Extract the (x, y) coordinate from the center of the cell holding the provided text.  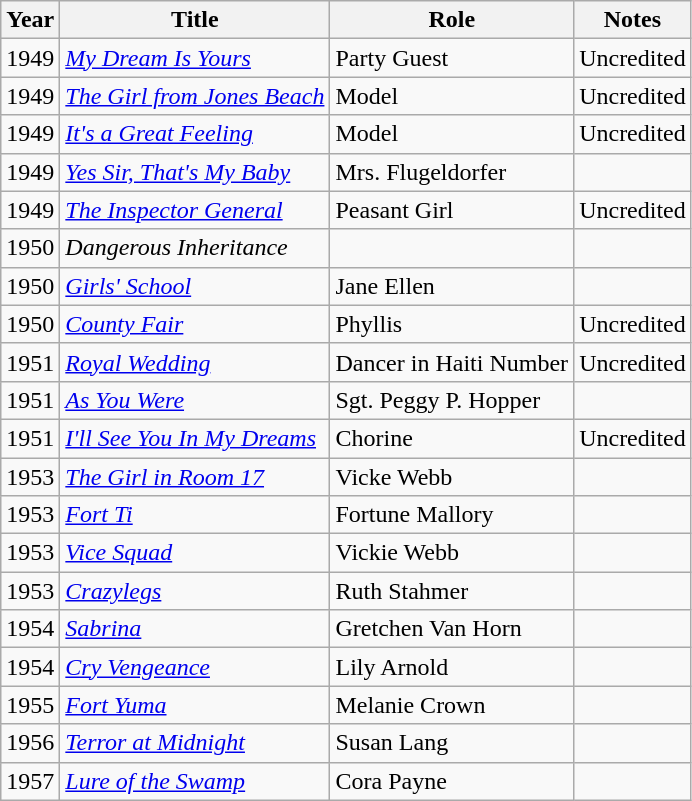
Ruth Stahmer (452, 591)
Sgt. Peggy P. Hopper (452, 400)
Gretchen Van Horn (452, 629)
Yes Sir, That's My Baby (195, 172)
Vice Squad (195, 553)
Terror at Midnight (195, 743)
Fort Yuma (195, 705)
Notes (633, 20)
The Girl from Jones Beach (195, 96)
Sabrina (195, 629)
Mrs. Flugeldorfer (452, 172)
County Fair (195, 324)
I'll See You In My Dreams (195, 438)
Royal Wedding (195, 362)
1957 (30, 781)
1955 (30, 705)
Jane Ellen (452, 286)
The Girl in Room 17 (195, 477)
Vicke Webb (452, 477)
Party Guest (452, 58)
Crazylegs (195, 591)
My Dream Is Yours (195, 58)
Phyllis (452, 324)
Cry Vengeance (195, 667)
Dancer in Haiti Number (452, 362)
Lure of the Swamp (195, 781)
Cora Payne (452, 781)
Title (195, 20)
Year (30, 20)
It's a Great Feeling (195, 134)
As You Were (195, 400)
Vickie Webb (452, 553)
Dangerous Inheritance (195, 248)
Fort Ti (195, 515)
Susan Lang (452, 743)
Melanie Crown (452, 705)
The Inspector General (195, 210)
Girls' School (195, 286)
1956 (30, 743)
Peasant Girl (452, 210)
Lily Arnold (452, 667)
Fortune Mallory (452, 515)
Chorine (452, 438)
Role (452, 20)
